Detect which cell encompasses the target text, then output its [x, y] center coordinate. 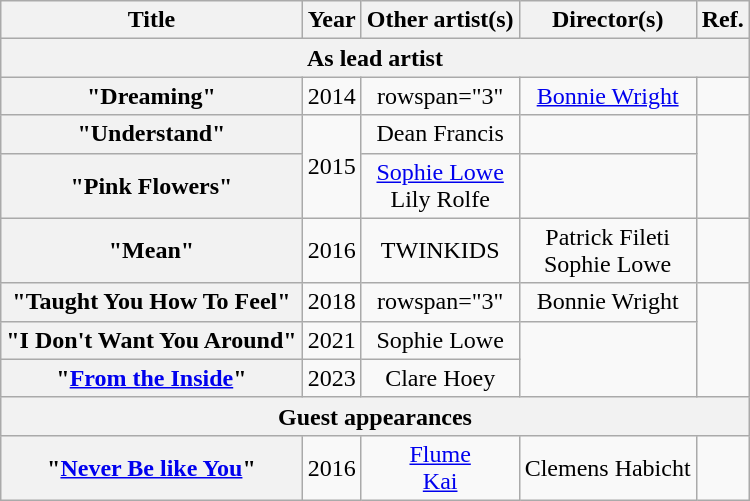
Ref. [722, 20]
2023 [332, 378]
Sophie Lowe [440, 340]
2015 [332, 166]
Guest appearances [375, 416]
2018 [332, 302]
"Dreaming" [152, 96]
"From the Inside" [152, 378]
TWINKIDS [440, 250]
2014 [332, 96]
Other artist(s) [440, 20]
"Taught You How To Feel" [152, 302]
As lead artist [375, 58]
Clare Hoey [440, 378]
"Pink Flowers" [152, 186]
"Never Be like You" [152, 468]
Year [332, 20]
Dean Francis [440, 134]
Director(s) [608, 20]
Title [152, 20]
FlumeKai [440, 468]
Patrick FiletiSophie Lowe [608, 250]
"I Don't Want You Around" [152, 340]
Sophie LoweLily Rolfe [440, 186]
Clemens Habicht [608, 468]
2021 [332, 340]
"Understand" [152, 134]
"Mean" [152, 250]
